Pinpoint the cell where the given text exists, returning its [X, Y] midpoint coordinate. 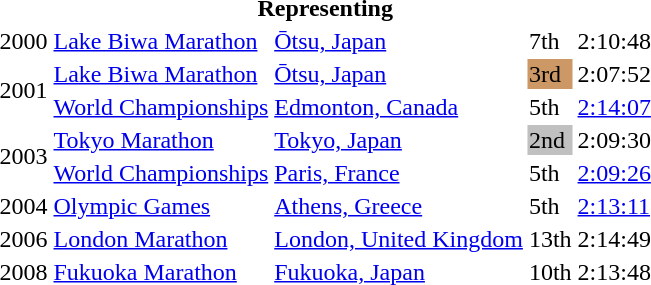
Olympic Games [161, 206]
Tokyo Marathon [161, 140]
London, United Kingdom [399, 239]
13th [550, 239]
7th [550, 41]
Paris, France [399, 173]
London Marathon [161, 239]
3rd [550, 74]
Tokyo, Japan [399, 140]
2nd [550, 140]
Edmonton, Canada [399, 107]
Athens, Greece [399, 206]
